Return the [X, Y] coordinate for the center point of the cell that contains the specified text.  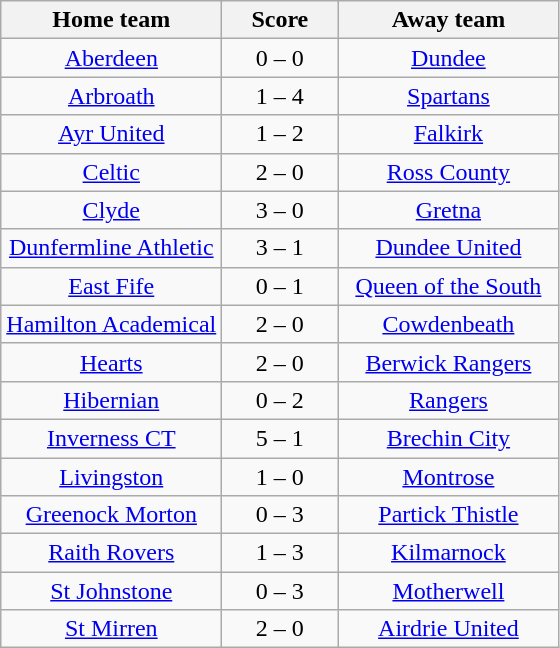
Livingston [112, 477]
Falkirk [448, 134]
Kilmarnock [448, 553]
East Fife [112, 286]
5 – 1 [280, 438]
1 – 3 [280, 553]
Cowdenbeath [448, 324]
Away team [448, 20]
Partick Thistle [448, 515]
Montrose [448, 477]
1 – 0 [280, 477]
Dunfermline Athletic [112, 248]
1 – 2 [280, 134]
Hibernian [112, 400]
Rangers [448, 400]
Celtic [112, 172]
Hamilton Academical [112, 324]
3 – 1 [280, 248]
1 – 4 [280, 96]
Home team [112, 20]
Ayr United [112, 134]
Queen of the South [448, 286]
0 – 1 [280, 286]
Spartans [448, 96]
St Johnstone [112, 591]
Arbroath [112, 96]
Raith Rovers [112, 553]
Ross County [448, 172]
Berwick Rangers [448, 362]
Brechin City [448, 438]
Airdrie United [448, 629]
St Mirren [112, 629]
Gretna [448, 210]
Clyde [112, 210]
Motherwell [448, 591]
Hearts [112, 362]
3 – 0 [280, 210]
Dundee [448, 58]
Aberdeen [112, 58]
Greenock Morton [112, 515]
Score [280, 20]
0 – 0 [280, 58]
Inverness CT [112, 438]
Dundee United [448, 248]
0 – 2 [280, 400]
